Provide the (x, y) coordinate of the cell's center where the given text is located.  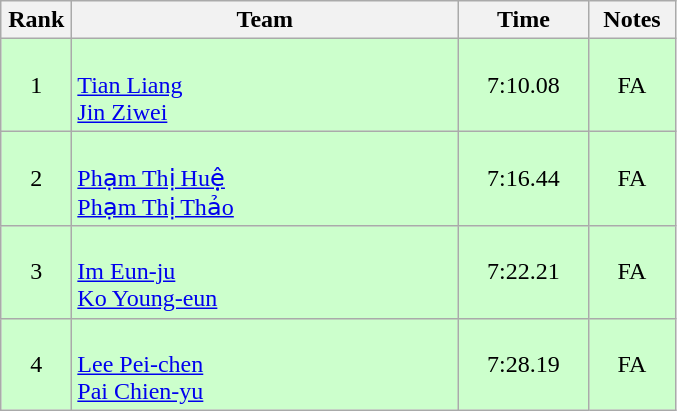
1 (36, 85)
7:10.08 (524, 85)
4 (36, 364)
Phạm Thị HuệPhạm Thị Thảo (265, 178)
Rank (36, 20)
Lee Pei-chenPai Chien-yu (265, 364)
3 (36, 272)
Im Eun-juKo Young-eun (265, 272)
Time (524, 20)
7:28.19 (524, 364)
7:16.44 (524, 178)
2 (36, 178)
Team (265, 20)
Tian LiangJin Ziwei (265, 85)
Notes (632, 20)
7:22.21 (524, 272)
